Search for the cell housing the specified text and yield its [x, y] center coordinate. 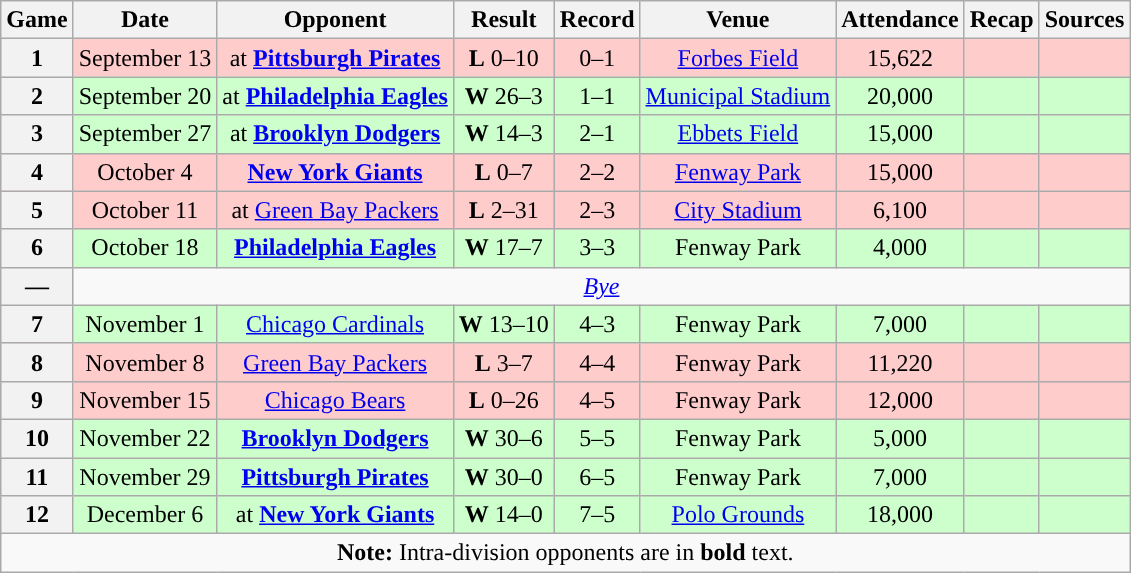
December 6 [145, 515]
W 17–7 [504, 248]
L 0–7 [504, 172]
at Green Bay Packers [335, 210]
Chicago Cardinals [335, 324]
W 13–10 [504, 324]
9 [37, 400]
at New York Giants [335, 515]
15,622 [900, 58]
Sources [1084, 20]
at Philadelphia Eagles [335, 96]
10 [37, 438]
at Brooklyn Dodgers [335, 134]
New York Giants [335, 172]
11,220 [900, 362]
W 30–0 [504, 477]
2–1 [597, 134]
Ebbets Field [738, 134]
Result [504, 20]
Bye [602, 286]
Brooklyn Dodgers [335, 438]
Date [145, 20]
4–3 [597, 324]
Attendance [900, 20]
6–5 [597, 477]
October 11 [145, 210]
1–1 [597, 96]
L 0–26 [504, 400]
Philadelphia Eagles [335, 248]
Recap [1002, 20]
2 [37, 96]
November 1 [145, 324]
Forbes Field [738, 58]
4–4 [597, 362]
12 [37, 515]
Chicago Bears [335, 400]
Note: Intra-division opponents are in bold text. [566, 553]
2–3 [597, 210]
September 27 [145, 134]
12,000 [900, 400]
W 26–3 [504, 96]
November 22 [145, 438]
September 20 [145, 96]
October 4 [145, 172]
at Pittsburgh Pirates [335, 58]
3 [37, 134]
November 15 [145, 400]
Pittsburgh Pirates [335, 477]
September 13 [145, 58]
L 2–31 [504, 210]
3–3 [597, 248]
Opponent [335, 20]
5 [37, 210]
6 [37, 248]
— [37, 286]
4 [37, 172]
5,000 [900, 438]
W 30–6 [504, 438]
20,000 [900, 96]
5–5 [597, 438]
W 14–0 [504, 515]
Game [37, 20]
City Stadium [738, 210]
W 14–3 [504, 134]
Venue [738, 20]
4–5 [597, 400]
L 0–10 [504, 58]
8 [37, 362]
6,100 [900, 210]
7–5 [597, 515]
18,000 [900, 515]
November 29 [145, 477]
Municipal Stadium [738, 96]
4,000 [900, 248]
0–1 [597, 58]
Record [597, 20]
Green Bay Packers [335, 362]
L 3–7 [504, 362]
October 18 [145, 248]
1 [37, 58]
11 [37, 477]
November 8 [145, 362]
Polo Grounds [738, 515]
2–2 [597, 172]
7 [37, 324]
